Scan for the cell matching the given text and deliver its [X, Y] coordinate at center. 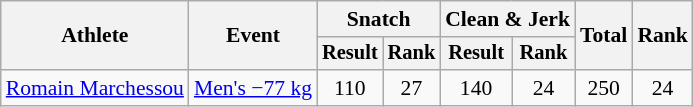
Men's −77 kg [253, 88]
Total [604, 36]
27 [412, 88]
Clean & Jerk [508, 19]
140 [476, 88]
Romain Marchessou [95, 88]
Athlete [95, 36]
Event [253, 36]
110 [350, 88]
Snatch [378, 19]
250 [604, 88]
